Capture the cell that displays the provided text and extract its [x, y] central coordinate. 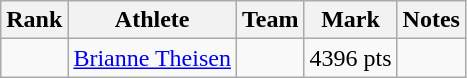
4396 pts [350, 58]
Brianne Theisen [152, 58]
Team [270, 20]
Notes [431, 20]
Athlete [152, 20]
Rank [34, 20]
Mark [350, 20]
